Identify which cell holds the provided text, then report its [x, y] central coordinate. 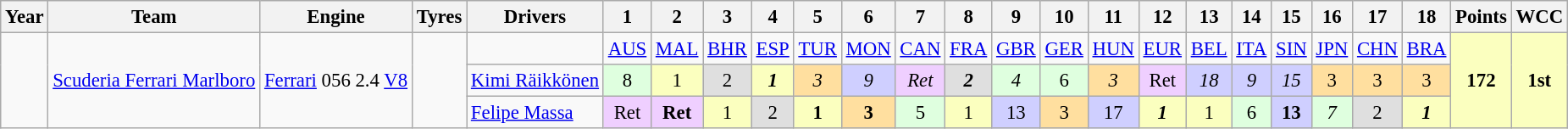
GBR [1017, 49]
HUN [1113, 49]
Team [154, 17]
ITA [1252, 49]
12 [1162, 17]
Drivers [535, 17]
1st [1539, 81]
BEL [1209, 49]
FRA [969, 49]
Kimi Räikkönen [535, 81]
172 [1481, 81]
10 [1064, 17]
11 [1113, 17]
16 [1332, 17]
Engine [336, 17]
GER [1064, 49]
MAL [678, 49]
CHN [1377, 49]
Points [1481, 17]
BHR [727, 49]
EUR [1162, 49]
14 [1252, 17]
WCC [1539, 17]
AUS [627, 49]
ESP [773, 49]
Tyres [439, 17]
BRA [1427, 49]
Year [25, 17]
Ferrari 056 2.4 V8 [336, 81]
CAN [920, 49]
Scuderia Ferrari Marlboro [154, 81]
TUR [817, 49]
JPN [1332, 49]
Felipe Massa [535, 113]
MON [868, 49]
SIN [1291, 49]
